Scan for the cell matching the given text and deliver its [X, Y] coordinate at center. 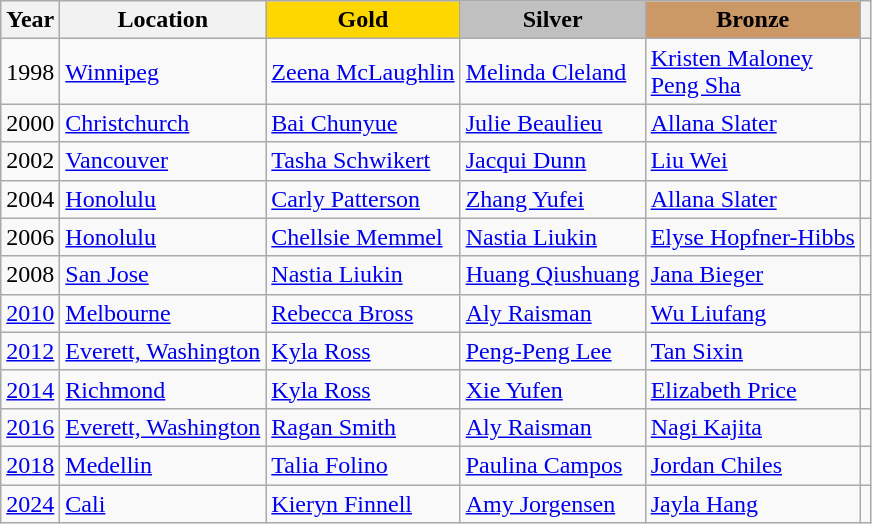
1998 [30, 72]
2014 [30, 389]
Xie Yufen [552, 389]
Zhang Yufei [552, 199]
2010 [30, 313]
2000 [30, 123]
Winnipeg [163, 72]
Wu Liufang [752, 313]
Elizabeth Price [752, 389]
Vancouver [163, 161]
2006 [30, 237]
Bai Chunyue [363, 123]
Kristen Maloney Peng Sha [752, 72]
2008 [30, 275]
Bronze [752, 20]
Carly Patterson [363, 199]
Jordan Chiles [752, 465]
Tasha Schwikert [363, 161]
Location [163, 20]
2024 [30, 503]
Richmond [163, 389]
Jayla Hang [752, 503]
Jacqui Dunn [552, 161]
2018 [30, 465]
Christchurch [163, 123]
San Jose [163, 275]
Julie Beaulieu [552, 123]
Rebecca Bross [363, 313]
Talia Folino [363, 465]
Huang Qiushuang [552, 275]
Chellsie Memmel [363, 237]
Tan Sixin [752, 351]
2004 [30, 199]
Liu Wei [752, 161]
Cali [163, 503]
Kieryn Finnell [363, 503]
Melbourne [163, 313]
Peng-Peng Lee [552, 351]
Gold [363, 20]
2016 [30, 427]
2002 [30, 161]
2012 [30, 351]
Medellin [163, 465]
Melinda Cleland [552, 72]
Paulina Campos [552, 465]
Ragan Smith [363, 427]
Zeena McLaughlin [363, 72]
Elyse Hopfner-Hibbs [752, 237]
Amy Jorgensen [552, 503]
Silver [552, 20]
Year [30, 20]
Nagi Kajita [752, 427]
Jana Bieger [752, 275]
